Find where the given text appears and provide that cell's center as [x, y] coordinate. 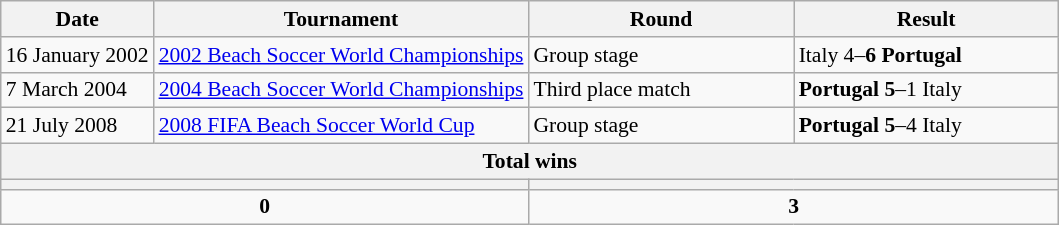
2002 Beach Soccer World Championships [342, 55]
2004 Beach Soccer World Championships [342, 90]
Portugal 5–4 Italy [926, 126]
Round [660, 19]
Tournament [342, 19]
Third place match [660, 90]
21 July 2008 [78, 126]
16 January 2002 [78, 55]
Total wins [530, 162]
0 [265, 207]
Date [78, 19]
Result [926, 19]
7 March 2004 [78, 90]
3 [793, 207]
2008 FIFA Beach Soccer World Cup [342, 126]
Italy 4–6 Portugal [926, 55]
Portugal 5–1 Italy [926, 90]
